Capture the cell that displays the provided text and extract its [x, y] central coordinate. 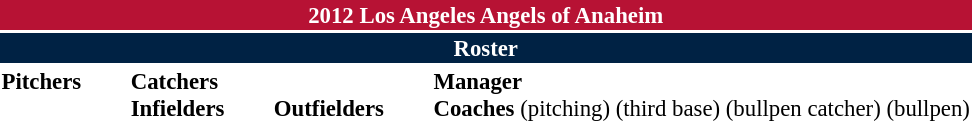
Roster [486, 48]
2012 Los Angeles Angels of Anaheim [486, 15]
